Determine the (x, y) coordinate at the center of the cell enclosing the given text.  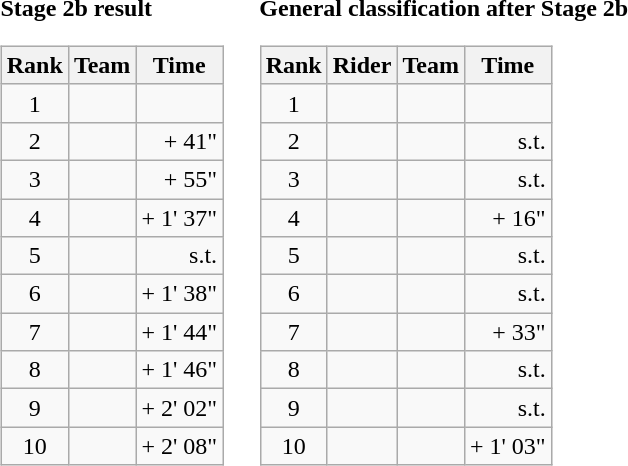
+ 33" (508, 332)
+ 1' 44" (180, 332)
+ 2' 08" (180, 446)
+ 1' 37" (180, 217)
+ 16" (508, 217)
+ 1' 03" (508, 446)
Rider (362, 65)
+ 2' 02" (180, 408)
+ 41" (180, 141)
+ 55" (180, 179)
+ 1' 38" (180, 294)
+ 1' 46" (180, 370)
